Pinpoint the cell where the given text exists, returning its (x, y) midpoint coordinate. 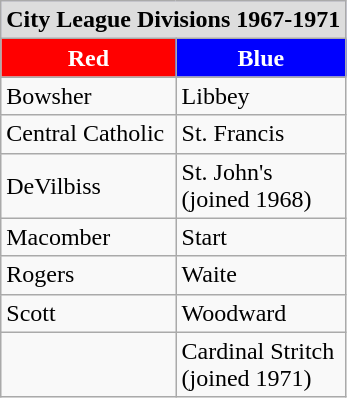
Macomber (88, 237)
Waite (261, 275)
Bowsher (88, 96)
Red (88, 58)
Blue (261, 58)
Start (261, 237)
City League Divisions 1967-1971 (174, 20)
Cardinal Stritch(joined 1971) (261, 364)
St. Francis (261, 134)
Scott (88, 313)
Woodward (261, 313)
Libbey (261, 96)
Central Catholic (88, 134)
St. John's(joined 1968) (261, 186)
Rogers (88, 275)
DeVilbiss (88, 186)
